For the text-containing cell, return its midpoint in (x, y) coordinate format. 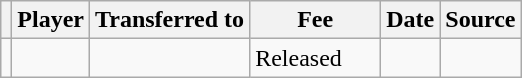
Released (316, 58)
Source (480, 20)
Date (410, 20)
Transferred to (170, 20)
Fee (316, 20)
Player (51, 20)
